Identify which cell holds the provided text, then report its [X, Y] central coordinate. 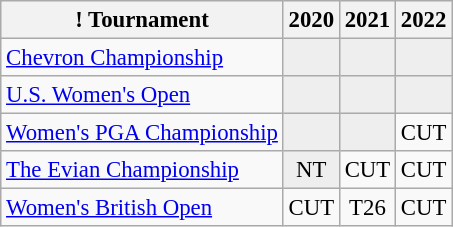
U.S. Women's Open [142, 95]
NT [311, 170]
2020 [311, 20]
The Evian Championship [142, 170]
T26 [367, 208]
Women's PGA Championship [142, 133]
Women's British Open [142, 208]
! Tournament [142, 20]
Chevron Championship [142, 58]
2022 [424, 20]
2021 [367, 20]
